Return [x, y] of the center of cell containing provided text 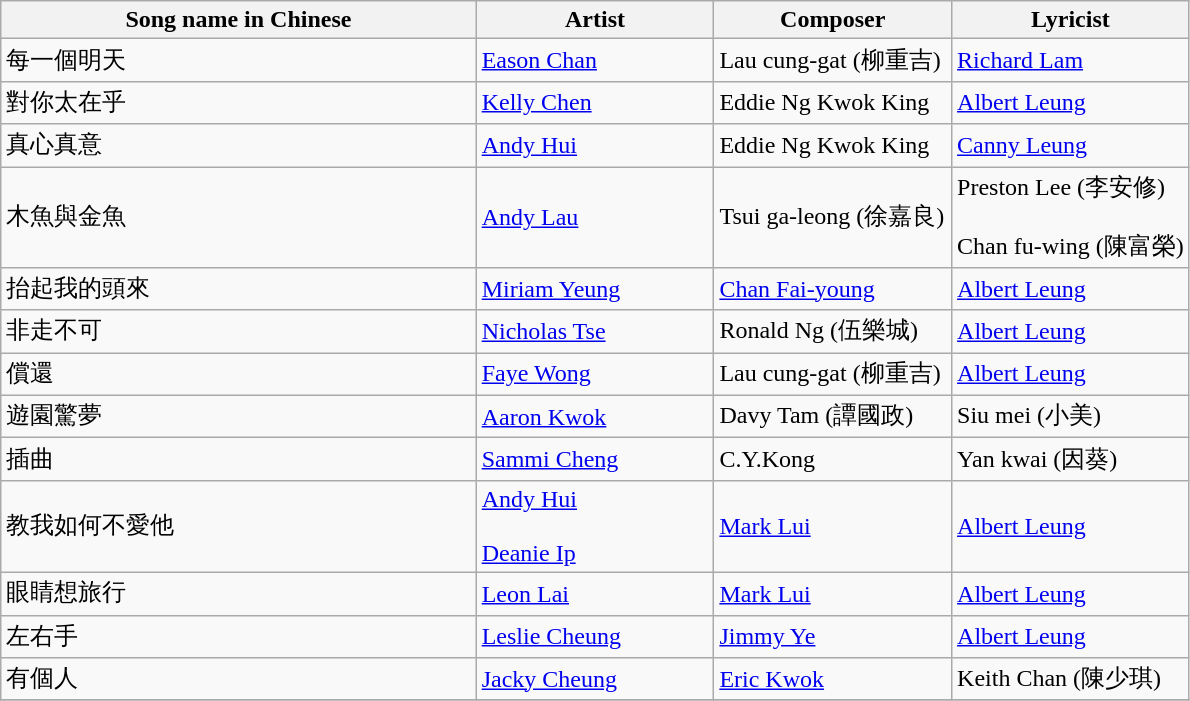
Davy Tam (譚國政) [833, 416]
Andy Hui [595, 146]
Eric Kwok [833, 680]
Andy HuiDeanie Ip [595, 526]
每一個明天 [238, 60]
Canny Leung [1071, 146]
Nicholas Tse [595, 332]
真心真意 [238, 146]
插曲 [238, 460]
左右手 [238, 636]
Eason Chan [595, 60]
有個人 [238, 680]
眼睛想旅行 [238, 594]
木魚與金魚 [238, 216]
Faye Wong [595, 374]
Ronald Ng (伍樂城) [833, 332]
Keith Chan (陳少琪) [1071, 680]
抬起我的頭來 [238, 290]
Jacky Cheung [595, 680]
Chan Fai-young [833, 290]
Siu mei (小美) [1071, 416]
Composer [833, 20]
Tsui ga-leong (徐嘉良) [833, 216]
Artist [595, 20]
遊園驚夢 [238, 416]
教我如何不愛他 [238, 526]
Yan kwai (因葵) [1071, 460]
Miriam Yeung [595, 290]
Richard Lam [1071, 60]
Lyricist [1071, 20]
Sammi Cheng [595, 460]
Preston Lee (李安修)Chan fu-wing (陳富榮) [1071, 216]
對你太在乎 [238, 102]
Leon Lai [595, 594]
Leslie Cheung [595, 636]
償還 [238, 374]
Jimmy Ye [833, 636]
非走不可 [238, 332]
Kelly Chen [595, 102]
Aaron Kwok [595, 416]
Song name in Chinese [238, 20]
Andy Lau [595, 216]
C.Y.Kong [833, 460]
